Provide the (X, Y) coordinate of the cell's center where the given text is located.  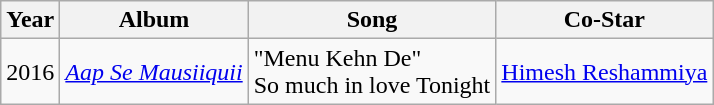
Co-Star (604, 20)
"Menu Kehn De"So much in love Tonight (372, 72)
2016 (30, 72)
Year (30, 20)
Aap Se Mausiiquii (154, 72)
Himesh Reshammiya (604, 72)
Album (154, 20)
Song (372, 20)
